Find where the given text appears and provide that cell's center as [X, Y] coordinate. 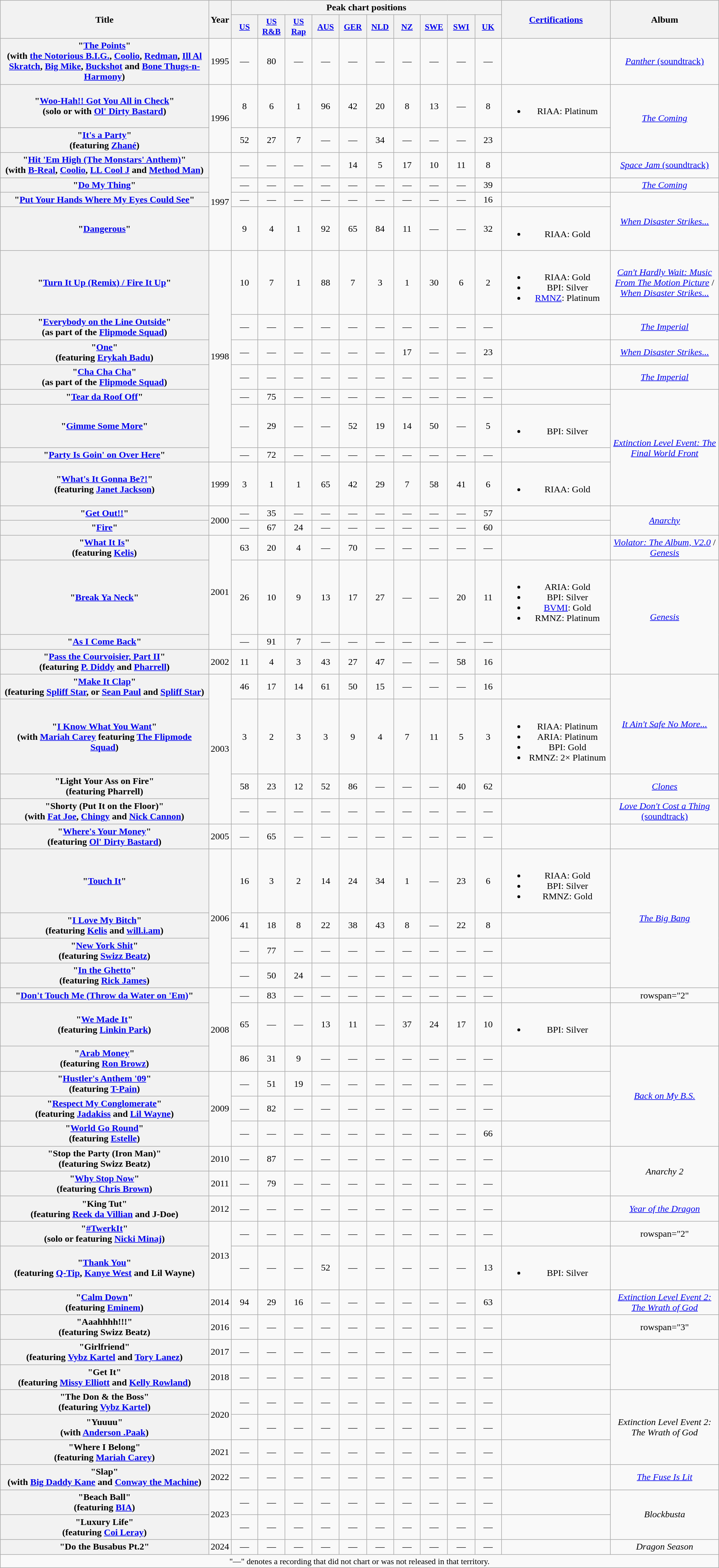
"Why Stop Now"(featuring Chris Brown) [104, 1184]
"In the Ghetto"(featuring Rick James) [104, 975]
"Put Your Hands Where My Eyes Could See" [104, 199]
The Big Bang [664, 919]
72 [271, 455]
Genesis [664, 617]
Blockbusta [664, 1515]
40 [461, 786]
"Break Ya Neck" [104, 597]
88 [326, 282]
92 [326, 228]
70 [353, 547]
UK [488, 27]
"Dangerous" [104, 228]
2024 [220, 1547]
2003 [220, 749]
Peak chart positions [366, 8]
87 [271, 1158]
2012 [220, 1208]
12 [298, 786]
"Get Out!!" [104, 513]
Year of the Dragon [664, 1208]
82 [271, 1108]
1995 [220, 61]
1996 [220, 118]
"Calm Down"(featuring Eminem) [104, 1302]
2014 [220, 1302]
"Where's Your Money"(featuring Ol' Dirty Bastard) [104, 836]
Extinction Level Event: The Final World Front [664, 448]
1997 [220, 201]
2020 [220, 1415]
Love Don't Cost a Thing (soundtrack) [664, 811]
84 [380, 228]
"Don't Touch Me (Throw da Water on 'Em)" [104, 995]
Title [104, 19]
The Fuse Is Lit [664, 1477]
"Do the Busabus Pt.2" [104, 1547]
"Do My Thing" [104, 185]
2008 [220, 1030]
"Gimme Some More" [104, 426]
"Girlfriend"(featuring Vybz Kartel and Tory Lanez) [104, 1352]
Year [220, 19]
"The Points"(with the Notorious B.I.G., Coolio, Redman, Ill Al Skratch, Big Mike, Buckshot and Bone Thugs-n-Harmony) [104, 61]
"Shorty (Put It on the Floor)"(with Fat Joe, Chingy and Nick Cannon) [104, 811]
"Hit 'Em High (The Monstars' Anthem)"(with B-Real, Coolio, LL Cool J and Method Man) [104, 165]
2018 [220, 1377]
US [244, 27]
51 [271, 1084]
79 [271, 1184]
AUS [326, 27]
2002 [220, 662]
75 [271, 397]
"I Love My Bitch"(featuring Kelis and will.i.am) [104, 925]
61 [326, 686]
"Hustler's Anthem '09"(featuring T-Pain) [104, 1084]
2022 [220, 1477]
Space Jam (soundtrack) [664, 165]
Certifications [556, 19]
Anarchy 2 [664, 1171]
"Where I Belong"(featuring Mariah Carey) [104, 1452]
"What's It Gonna Be?!"(featuring Janet Jackson) [104, 484]
62 [488, 786]
Album [664, 19]
Anarchy [664, 520]
"It's a Party"(featuring Zhané) [104, 140]
2017 [220, 1352]
"Slap"(with Big Daddy Kane and Conway the Machine) [104, 1477]
15 [380, 686]
2023 [220, 1515]
2005 [220, 836]
Can't Hardly Wait: Music From The Motion Picture / When Disaster Strikes... [664, 282]
RIAA: GoldBPI: SilverRMNZ: Gold [556, 881]
2000 [220, 520]
"We Made It"(featuring Linkin Park) [104, 1025]
"Tear da Roof Off" [104, 397]
"Luxury Life"(featuring Coi Leray) [104, 1527]
"World Go Round"(featuring Estelle) [104, 1134]
"Thank You" (featuring Q-Tip, Kanye West and Lil Wayne) [104, 1267]
37 [407, 1025]
2009 [220, 1108]
Clones [664, 786]
"—" denotes a recording that did not chart or was not released in that territory. [359, 1561]
USRap [298, 27]
96 [326, 106]
80 [271, 61]
18 [271, 925]
"What It Is"(featuring Kelis) [104, 547]
RIAA: PlatinumARIA: PlatinumBPI: GoldRMNZ: 2× Platinum [556, 736]
"Yuuuu"(with Anderson .Paak) [104, 1427]
ARIA: GoldBPI: SilverBVMI: GoldRMNZ: Platinum [556, 597]
"King Tut"(featuring Reek da Villian and J-Doe) [104, 1208]
67 [271, 528]
"Respect My Conglomerate"(featuring Jadakiss and Lil Wayne) [104, 1108]
"Arab Money"(featuring Ron Browz) [104, 1058]
47 [380, 662]
2016 [220, 1327]
1998 [220, 356]
"Light Your Ass on Fire"(featuring Pharrell) [104, 786]
2021 [220, 1452]
"Everybody on the Line Outside"(as part of the Flipmode Squad) [104, 327]
32 [488, 228]
"One"(featuring Erykah Badu) [104, 352]
NLD [380, 27]
"Pass the Courvoisier, Part II"(featuring P. Diddy and Pharrell) [104, 662]
"Beach Ball"(featuring BIA) [104, 1502]
35 [271, 513]
91 [271, 642]
"Stop the Party (Iron Man)"(featuring Swizz Beatz) [104, 1158]
Back on My B.S. [664, 1096]
30 [434, 282]
"#TwerkIt"(solo or featuring Nicki Minaj) [104, 1234]
1999 [220, 484]
"Get It"(featuring Missy Elliott and Kelly Rowland) [104, 1377]
"New York Shit"(featuring Swizz Beatz) [104, 951]
39 [488, 185]
2006 [220, 919]
77 [271, 951]
94 [244, 1302]
38 [353, 925]
GER [353, 27]
"The Don & the Boss"(featuring Vybz Kartel) [104, 1402]
RIAA: Platinum [556, 106]
66 [488, 1134]
"Turn It Up (Remix) / Fire It Up" [104, 282]
Dragon Season [664, 1547]
60 [488, 528]
Panther (soundtrack) [664, 61]
USR&B [271, 27]
SWI [461, 27]
83 [271, 995]
"Party Is Goin' on Over Here" [104, 455]
Violator: The Album, V2.0 / Genesis [664, 547]
"Woo-Hah!! Got You All in Check"(solo or with Ol' Dirty Bastard) [104, 106]
46 [244, 686]
2013 [220, 1255]
31 [271, 1058]
"Cha Cha Cha"(as part of the Flipmode Squad) [104, 377]
2010 [220, 1158]
"As I Come Back" [104, 642]
NZ [407, 27]
57 [488, 513]
"I Know What You Want"(with Mariah Carey featuring The Flipmode Squad) [104, 736]
"Make It Clap"(featuring Spliff Star, or Sean Paul and Spliff Star) [104, 686]
rowspan="3" [664, 1327]
"Aaahhhh!!!"(featuring Swizz Beatz) [104, 1327]
26 [244, 597]
It Ain't Safe No More... [664, 724]
SWE [434, 27]
"Fire" [104, 528]
"Touch It" [104, 881]
2001 [220, 592]
RIAA: GoldBPI: SilverRMNZ: Platinum [556, 282]
2011 [220, 1184]
